Provide the [x, y] coordinate of the cell's center where the given text is located.  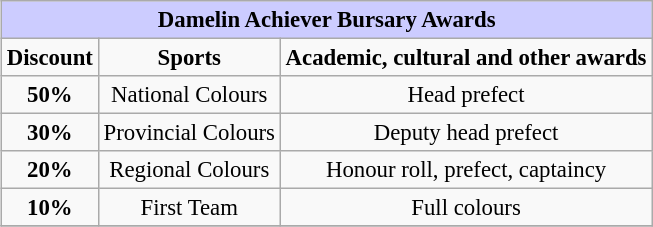
10% [50, 208]
Full colours [466, 208]
30% [50, 133]
Sports [189, 57]
First Team [189, 208]
Damelin Achiever Bursary Awards [327, 20]
Deputy head prefect [466, 133]
50% [50, 95]
National Colours [189, 95]
Provincial Colours [189, 133]
Academic, cultural and other awards [466, 57]
Discount [50, 57]
Regional Colours [189, 170]
20% [50, 170]
Head prefect [466, 95]
Honour roll, prefect, captaincy [466, 170]
